For the text-containing cell, return its midpoint in [x, y] coordinate format. 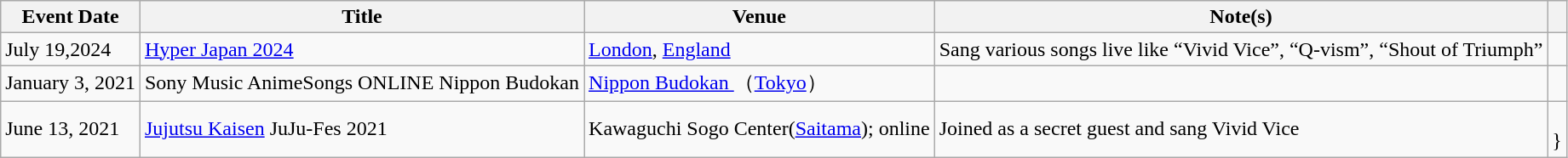
Jujutsu Kaisen JuJu-Fes 2021 [361, 129]
June 13, 2021 [71, 129]
} [1557, 129]
London, England [760, 49]
Joined as a secret guest and sang Vivid Vice [1241, 129]
Title [361, 17]
Note(s) [1241, 17]
Sony Music AnimeSongs ONLINE Nippon Budokan [361, 83]
Venue [760, 17]
July 19,2024 [71, 49]
January 3, 2021 [71, 83]
Kawaguchi Sogo Center(Saitama); online [760, 129]
Nippon Budokan （Tokyo） [760, 83]
Hyper Japan 2024 [361, 49]
Sang various songs live like “Vivid Vice”, “Q-vism”, “Shout of Triumph” [1241, 49]
Event Date [71, 17]
